Capture the cell that displays the provided text and extract its (x, y) central coordinate. 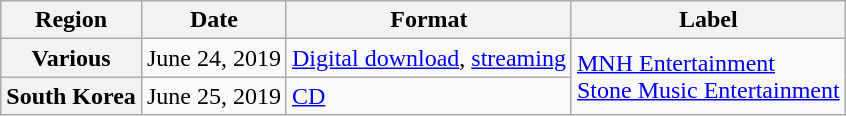
Date (214, 20)
CD (428, 96)
June 25, 2019 (214, 96)
June 24, 2019 (214, 58)
South Korea (72, 96)
Various (72, 58)
Digital download, streaming (428, 58)
MNH EntertainmentStone Music Entertainment (708, 77)
Label (708, 20)
Region (72, 20)
Format (428, 20)
